Return (x, y) of the center of cell containing provided text 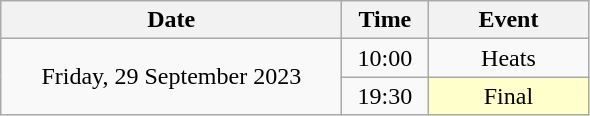
Final (508, 96)
Friday, 29 September 2023 (172, 77)
Time (385, 20)
Event (508, 20)
10:00 (385, 58)
Heats (508, 58)
19:30 (385, 96)
Date (172, 20)
